Scan for the cell matching the given text and deliver its [x, y] coordinate at center. 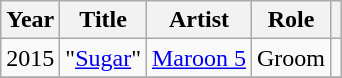
Maroon 5 [198, 58]
"Sugar" [104, 58]
Artist [198, 20]
Title [104, 20]
Role [292, 20]
Year [30, 20]
2015 [30, 58]
Groom [292, 58]
